Return the [x, y] coordinate for the center point of the cell that contains the specified text.  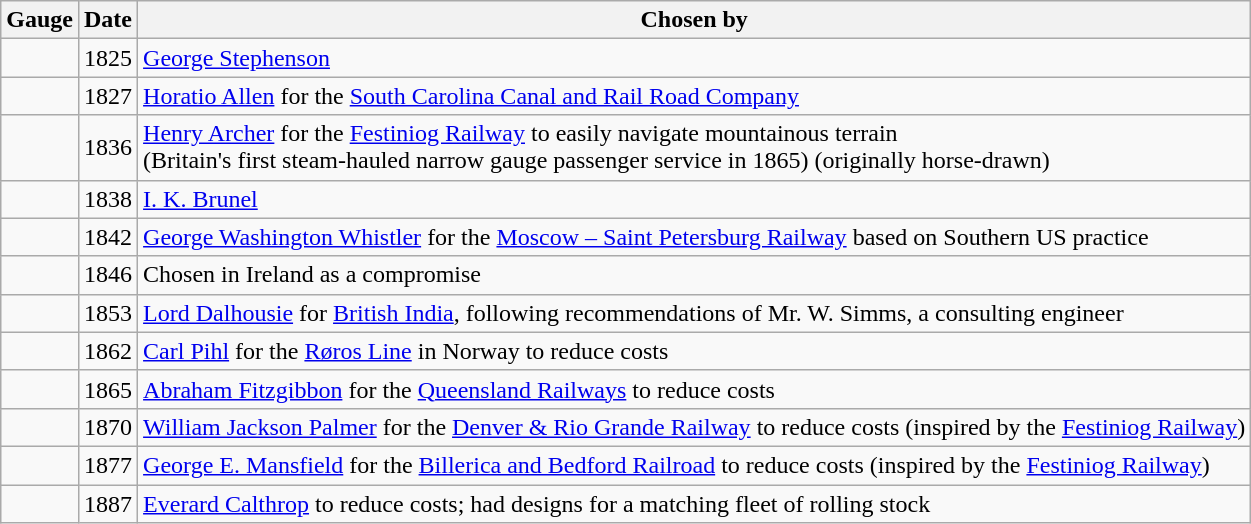
Abraham Fitzgibbon for the Queensland Railways to reduce costs [694, 389]
1846 [108, 275]
1838 [108, 199]
1842 [108, 237]
Chosen in Ireland as a compromise [694, 275]
William Jackson Palmer for the Denver & Rio Grande Railway to reduce costs (inspired by the Festiniog Railway) [694, 427]
George Washington Whistler for the Moscow – Saint Petersburg Railway based on Southern US practice [694, 237]
1862 [108, 351]
Lord Dalhousie for British India, following recommendations of Mr. W. Simms, a consulting engineer [694, 313]
1887 [108, 503]
1853 [108, 313]
George Stephenson [694, 58]
Date [108, 20]
Chosen by [694, 20]
1836 [108, 148]
1827 [108, 96]
1877 [108, 465]
1825 [108, 58]
Carl Pihl for the Røros Line in Norway to reduce costs [694, 351]
George E. Mansfield for the Billerica and Bedford Railroad to reduce costs (inspired by the Festiniog Railway) [694, 465]
1865 [108, 389]
Gauge [40, 20]
I. K. Brunel [694, 199]
1870 [108, 427]
Horatio Allen for the South Carolina Canal and Rail Road Company [694, 96]
Everard Calthrop to reduce costs; had designs for a matching fleet of rolling stock [694, 503]
